Return the [X, Y] coordinate for the center point of the cell that contains the specified text.  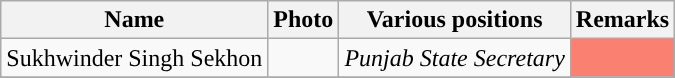
Sukhwinder Singh Sekhon [134, 58]
Remarks [622, 20]
Punjab State Secretary [454, 58]
Various positions [454, 20]
Photo [304, 20]
Name [134, 20]
